Detect which cell encompasses the target text, then output its [X, Y] center coordinate. 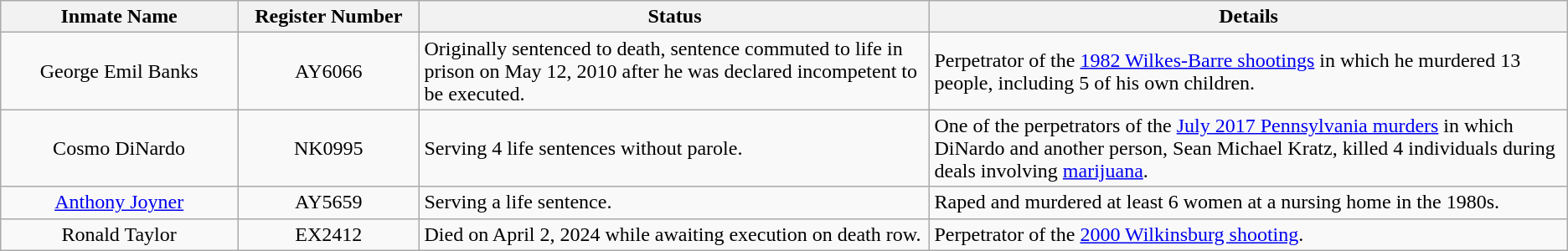
Died on April 2, 2024 while awaiting execution on death row. [675, 234]
Details [1248, 17]
EX2412 [328, 234]
Perpetrator of the 2000 Wilkinsburg shooting. [1248, 234]
Status [675, 17]
Raped and murdered at least 6 women at a nursing home in the 1980s. [1248, 202]
Inmate Name [119, 17]
Perpetrator of the 1982 Wilkes-Barre shootings in which he murdered 13 people, including 5 of his own children. [1248, 71]
Ronald Taylor [119, 234]
AY5659 [328, 202]
Register Number [328, 17]
Originally sentenced to death, sentence commuted to life in prison on May 12, 2010 after he was declared incompetent to be executed. [675, 71]
AY6066 [328, 71]
NK0995 [328, 148]
Serving a life sentence. [675, 202]
Anthony Joyner [119, 202]
Cosmo DiNardo [119, 148]
George Emil Banks [119, 71]
Serving 4 life sentences without parole. [675, 148]
